Provide the [x, y] coordinate of the cell's center where the given text is located.  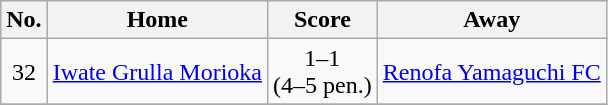
Home [157, 20]
1–1(4–5 pen.) [322, 72]
Iwate Grulla Morioka [157, 72]
Renofa Yamaguchi FC [492, 72]
No. [24, 20]
32 [24, 72]
Away [492, 20]
Score [322, 20]
